Capture the cell that displays the provided text and extract its [x, y] central coordinate. 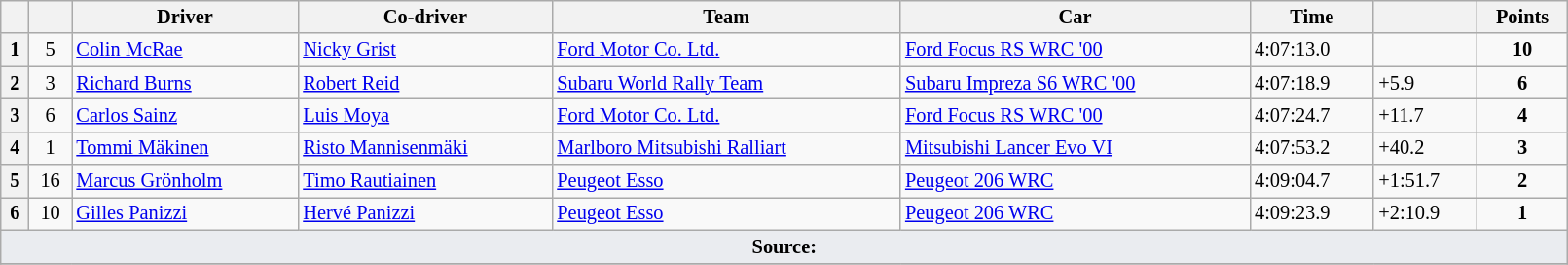
Car [1075, 17]
Robert Reid [424, 83]
4:07:24.7 [1312, 115]
4:07:53.2 [1312, 148]
Marlboro Mitsubishi Ralliart [726, 148]
Gilles Panizzi [185, 213]
4:09:04.7 [1312, 181]
Driver [185, 17]
16 [51, 181]
4:07:13.0 [1312, 50]
Co-driver [424, 17]
Nicky Grist [424, 50]
+5.9 [1425, 83]
Risto Mannisenmäki [424, 148]
Time [1312, 17]
Marcus Grönholm [185, 181]
Team [726, 17]
Richard Burns [185, 83]
Hervé Panizzi [424, 213]
+1:51.7 [1425, 181]
Subaru Impreza S6 WRC '00 [1075, 83]
Carlos Sainz [185, 115]
4:07:18.9 [1312, 83]
Tommi Mäkinen [185, 148]
Colin McRae [185, 50]
Points [1522, 17]
4:09:23.9 [1312, 213]
+11.7 [1425, 115]
Luis Moya [424, 115]
Timo Rautiainen [424, 181]
+2:10.9 [1425, 213]
Source: [784, 246]
+40.2 [1425, 148]
Subaru World Rally Team [726, 83]
Mitsubishi Lancer Evo VI [1075, 148]
